Return the (X, Y) coordinate for the center point of the cell that contains the specified text.  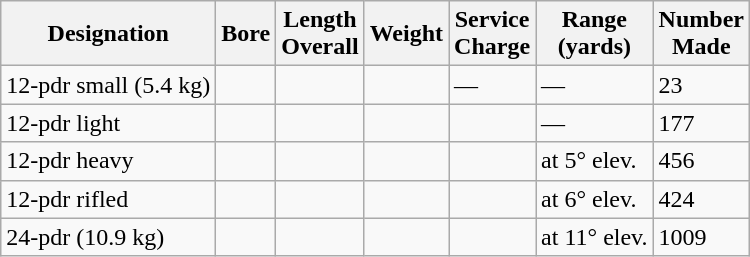
Bore (246, 34)
12-pdr rifled (108, 199)
ServiceCharge (492, 34)
at 6° elev. (595, 199)
at 5° elev. (595, 161)
456 (701, 161)
Designation (108, 34)
at 11° elev. (595, 237)
424 (701, 199)
24-pdr (10.9 kg) (108, 237)
23 (701, 85)
177 (701, 123)
1009 (701, 237)
Range(yards) (595, 34)
12-pdr light (108, 123)
LengthOverall (320, 34)
Weight (406, 34)
12-pdr small (5.4 kg) (108, 85)
12-pdr heavy (108, 161)
NumberMade (701, 34)
